Detect which cell encompasses the target text, then output its [x, y] center coordinate. 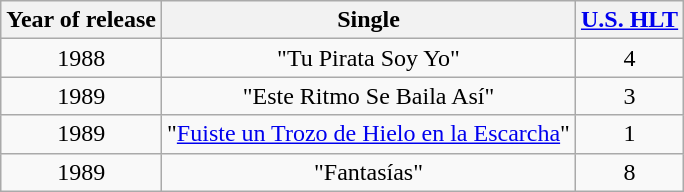
Single [369, 20]
"Tu Pirata Soy Yo" [369, 58]
3 [629, 96]
1 [629, 134]
Year of release [82, 20]
"Fuiste un Trozo de Hielo en la Escarcha" [369, 134]
1988 [82, 58]
4 [629, 58]
U.S. HLT [629, 20]
"Este Ritmo Se Baila Así" [369, 96]
8 [629, 172]
"Fantasías" [369, 172]
